Output the [X, Y] coordinate of the center of the cell containing the given text.  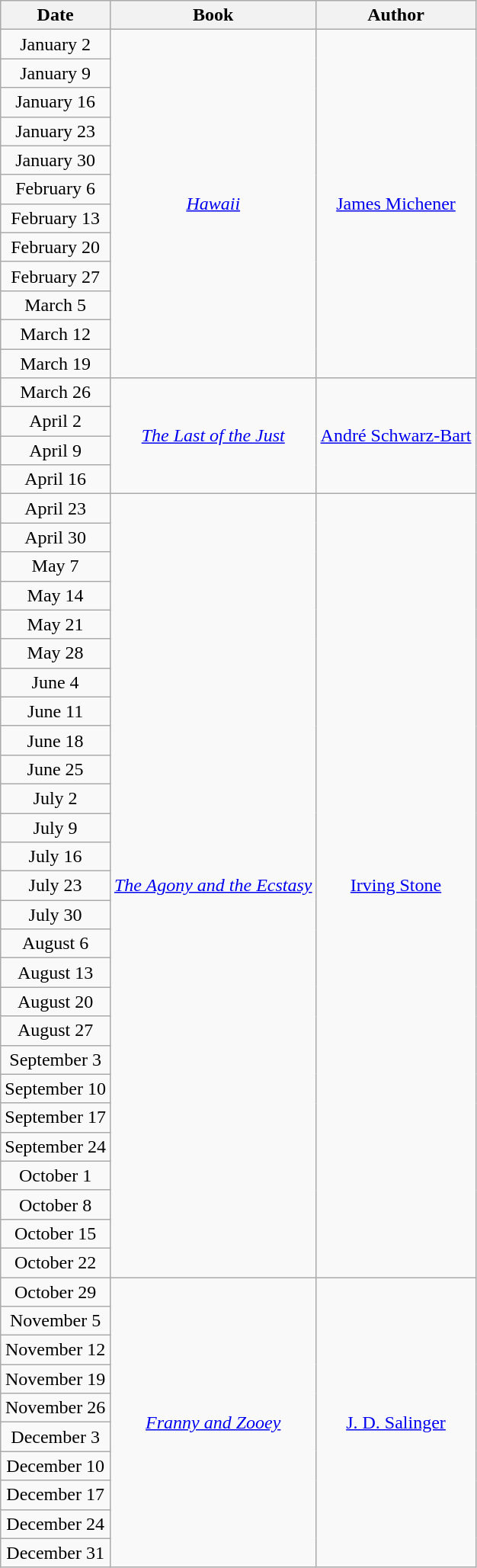
August 6 [56, 944]
March 12 [56, 334]
The Last of the Just [213, 436]
December 3 [56, 1437]
September 10 [56, 1089]
September 3 [56, 1060]
February 6 [56, 189]
May 14 [56, 595]
January 30 [56, 160]
October 22 [56, 1262]
October 1 [56, 1175]
Author [396, 15]
June 11 [56, 711]
Hawaii [213, 204]
June 25 [56, 769]
November 5 [56, 1321]
January 16 [56, 102]
June 18 [56, 740]
April 9 [56, 451]
February 13 [56, 218]
July 30 [56, 915]
July 23 [56, 886]
Book [213, 15]
Date [56, 15]
July 9 [56, 827]
November 19 [56, 1379]
December 17 [56, 1495]
May 28 [56, 653]
December 24 [56, 1524]
August 13 [56, 973]
March 19 [56, 364]
Franny and Zooey [213, 1422]
September 17 [56, 1117]
January 2 [56, 44]
The Agony and the Ecstasy [213, 886]
September 24 [56, 1146]
May 7 [56, 566]
May 21 [56, 624]
February 27 [56, 276]
James Michener [396, 204]
January 9 [56, 73]
October 15 [56, 1233]
August 20 [56, 1002]
April 23 [56, 508]
J. D. Salinger [396, 1422]
January 23 [56, 131]
Irving Stone [396, 886]
February 20 [56, 247]
April 16 [56, 479]
November 12 [56, 1350]
December 10 [56, 1466]
April 30 [56, 537]
June 4 [56, 682]
December 31 [56, 1553]
August 27 [56, 1031]
October 8 [56, 1204]
March 5 [56, 305]
October 29 [56, 1292]
March 26 [56, 393]
André Schwarz-Bart [396, 436]
July 2 [56, 798]
July 16 [56, 857]
April 2 [56, 422]
November 26 [56, 1408]
